For the text-containing cell, return its midpoint in [X, Y] coordinate format. 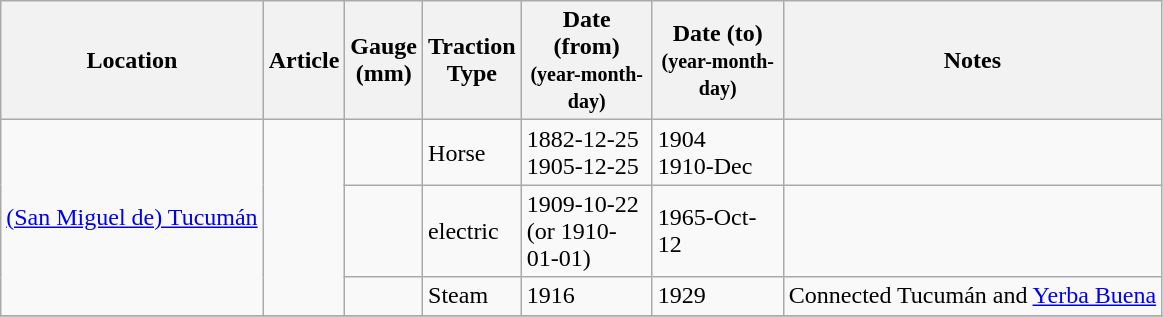
1882-12-251905-12-25 [586, 152]
19041910-Dec [718, 152]
1965-Oct-12 [718, 231]
Location [132, 60]
Connected Tucumán and Yerba Buena [972, 296]
Notes [972, 60]
TractionType [472, 60]
electric [472, 231]
Date (from)(year-month-day) [586, 60]
Horse [472, 152]
1909-10-22 (or 1910-01-01) [586, 231]
(San Miguel de) Tucumán [132, 218]
1929 [718, 296]
Gauge (mm) [384, 60]
Article [304, 60]
Steam [472, 296]
Date (to)(year-month-day) [718, 60]
1916 [586, 296]
